Find where the given text appears and provide that cell's center as [X, Y] coordinate. 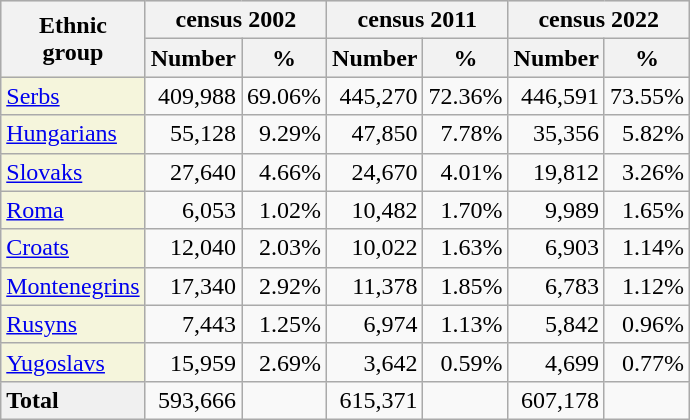
15,959 [193, 362]
446,591 [556, 96]
2.03% [284, 248]
615,371 [375, 400]
7,443 [193, 324]
Yugoslavs [73, 362]
2.92% [284, 286]
5,842 [556, 324]
593,666 [193, 400]
10,482 [375, 210]
9.29% [284, 134]
19,812 [556, 172]
607,178 [556, 400]
4.66% [284, 172]
6,903 [556, 248]
12,040 [193, 248]
73.55% [646, 96]
27,640 [193, 172]
3,642 [375, 362]
Roma [73, 210]
1.02% [284, 210]
0.96% [646, 324]
census 2022 [598, 20]
11,378 [375, 286]
Slovaks [73, 172]
1.14% [646, 248]
1.13% [466, 324]
4.01% [466, 172]
1.85% [466, 286]
409,988 [193, 96]
Croats [73, 248]
3.26% [646, 172]
census 2002 [236, 20]
1.63% [466, 248]
1.25% [284, 324]
35,356 [556, 134]
census 2011 [418, 20]
Montenegrins [73, 286]
Rusyns [73, 324]
0.77% [646, 362]
Hungarians [73, 134]
4,699 [556, 362]
1.12% [646, 286]
7.78% [466, 134]
72.36% [466, 96]
2.69% [284, 362]
55,128 [193, 134]
Total [73, 400]
445,270 [375, 96]
Serbs [73, 96]
47,850 [375, 134]
6,053 [193, 210]
0.59% [466, 362]
9,989 [556, 210]
17,340 [193, 286]
1.70% [466, 210]
5.82% [646, 134]
6,974 [375, 324]
1.65% [646, 210]
Ethnicgroup [73, 39]
6,783 [556, 286]
24,670 [375, 172]
69.06% [284, 96]
10,022 [375, 248]
